Find where the given text appears and provide that cell's center as (x, y) coordinate. 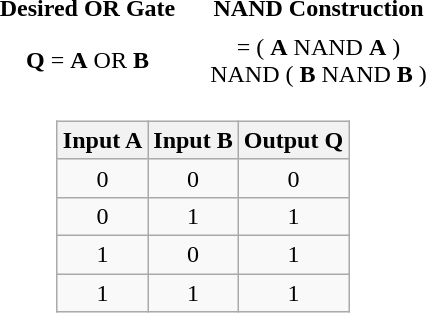
Output Q (293, 140)
Input A (102, 140)
Input B (193, 140)
